Search for the cell housing the specified text and yield its [x, y] center coordinate. 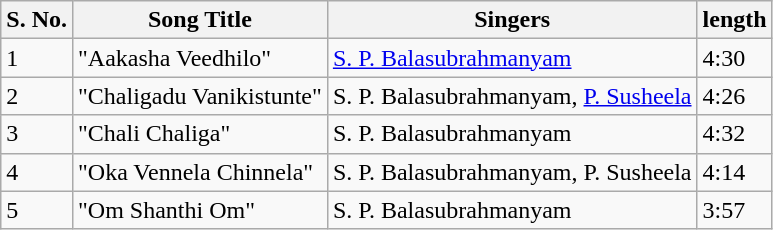
"Aakasha Veedhilo" [200, 58]
S. No. [37, 20]
2 [37, 96]
4:26 [734, 96]
4:14 [734, 172]
1 [37, 58]
"Chali Chaliga" [200, 134]
3:57 [734, 210]
Singers [512, 20]
"Oka Vennela Chinnela" [200, 172]
"Om Shanthi Om" [200, 210]
4:32 [734, 134]
4 [37, 172]
5 [37, 210]
Song Title [200, 20]
3 [37, 134]
length [734, 20]
"Chaligadu Vanikistunte" [200, 96]
4:30 [734, 58]
